Return the [x, y] coordinate for the center point of the cell that contains the specified text.  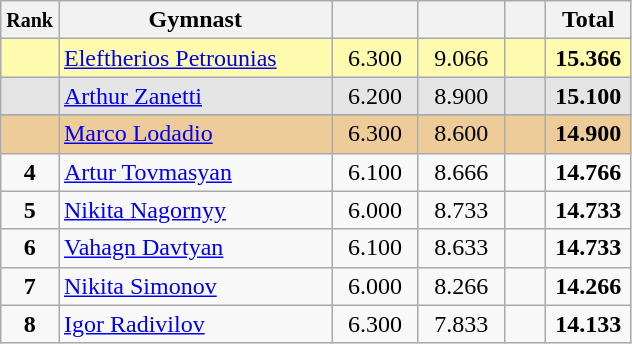
5 [30, 210]
Rank [30, 20]
Nikita Nagornyy [195, 210]
Igor Radivilov [195, 324]
4 [30, 172]
8.733 [461, 210]
8 [30, 324]
15.366 [588, 58]
6 [30, 248]
8.633 [461, 248]
14.133 [588, 324]
8.600 [461, 134]
Eleftherios Petrounias [195, 58]
Gymnast [195, 20]
15.100 [588, 96]
14.266 [588, 286]
14.900 [588, 134]
Marco Lodadio [195, 134]
Vahagn Davtyan [195, 248]
7 [30, 286]
Nikita Simonov [195, 286]
8.666 [461, 172]
Artur Tovmasyan [195, 172]
9.066 [461, 58]
8.900 [461, 96]
Total [588, 20]
14.766 [588, 172]
6.200 [375, 96]
8.266 [461, 286]
7.833 [461, 324]
Arthur Zanetti [195, 96]
